Output the (x, y) coordinate of the center of the cell containing the given text.  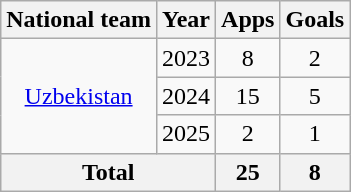
Total (108, 172)
Goals (315, 20)
15 (248, 96)
National team (79, 20)
2024 (186, 96)
25 (248, 172)
5 (315, 96)
Apps (248, 20)
2023 (186, 58)
Year (186, 20)
1 (315, 134)
2025 (186, 134)
Uzbekistan (79, 96)
